Return (x, y) of the center of cell containing provided text 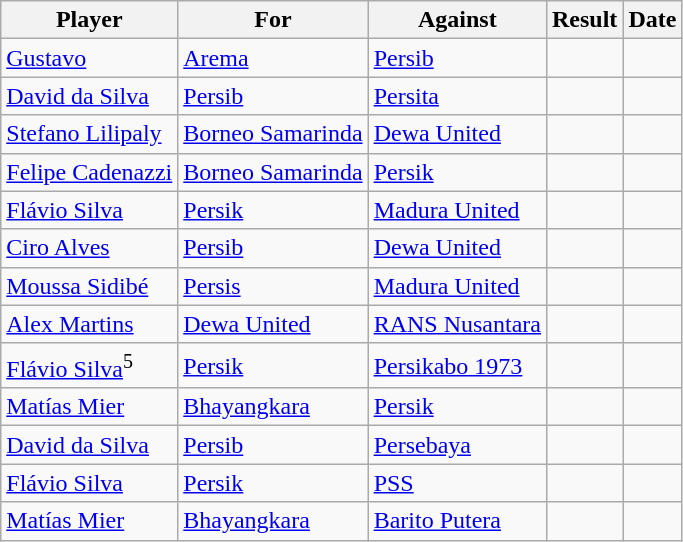
Player (90, 20)
Arema (273, 58)
RANS Nusantara (457, 324)
Alex Martins (90, 324)
Persikabo 1973 (457, 366)
Persita (457, 96)
Against (457, 20)
Persis (273, 286)
Date (652, 20)
Flávio Silva5 (90, 366)
Persebaya (457, 445)
Moussa Sidibé (90, 286)
PSS (457, 483)
Gustavo (90, 58)
Barito Putera (457, 521)
Result (584, 20)
For (273, 20)
Ciro Alves (90, 248)
Felipe Cadenazzi (90, 172)
Stefano Lilipaly (90, 134)
